Provide the (x, y) coordinate of the cell's center where the given text is located.  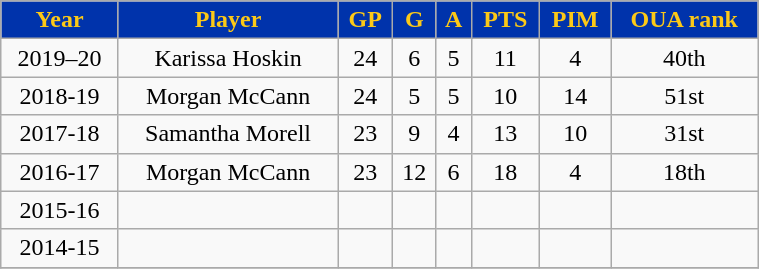
PIM (574, 20)
40th (684, 58)
Player (228, 20)
14 (574, 96)
G (414, 20)
PTS (505, 20)
OUA rank (684, 20)
11 (505, 58)
2017-18 (60, 134)
2014-15 (60, 248)
9 (414, 134)
12 (414, 172)
2019–20 (60, 58)
2015-16 (60, 210)
GP (366, 20)
13 (505, 134)
2016-17 (60, 172)
A (454, 20)
18th (684, 172)
Samantha Morell (228, 134)
Karissa Hoskin (228, 58)
18 (505, 172)
31st (684, 134)
Year (60, 20)
2018-19 (60, 96)
51st (684, 96)
